Scan for the cell matching the given text and deliver its [X, Y] coordinate at center. 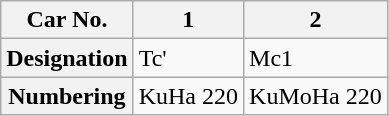
Mc1 [316, 58]
Car No. [67, 20]
1 [188, 20]
Designation [67, 58]
2 [316, 20]
KuHa 220 [188, 96]
Tc' [188, 58]
Numbering [67, 96]
KuMoHa 220 [316, 96]
